Determine the (x, y) coordinate at the center of the cell enclosing the given text.  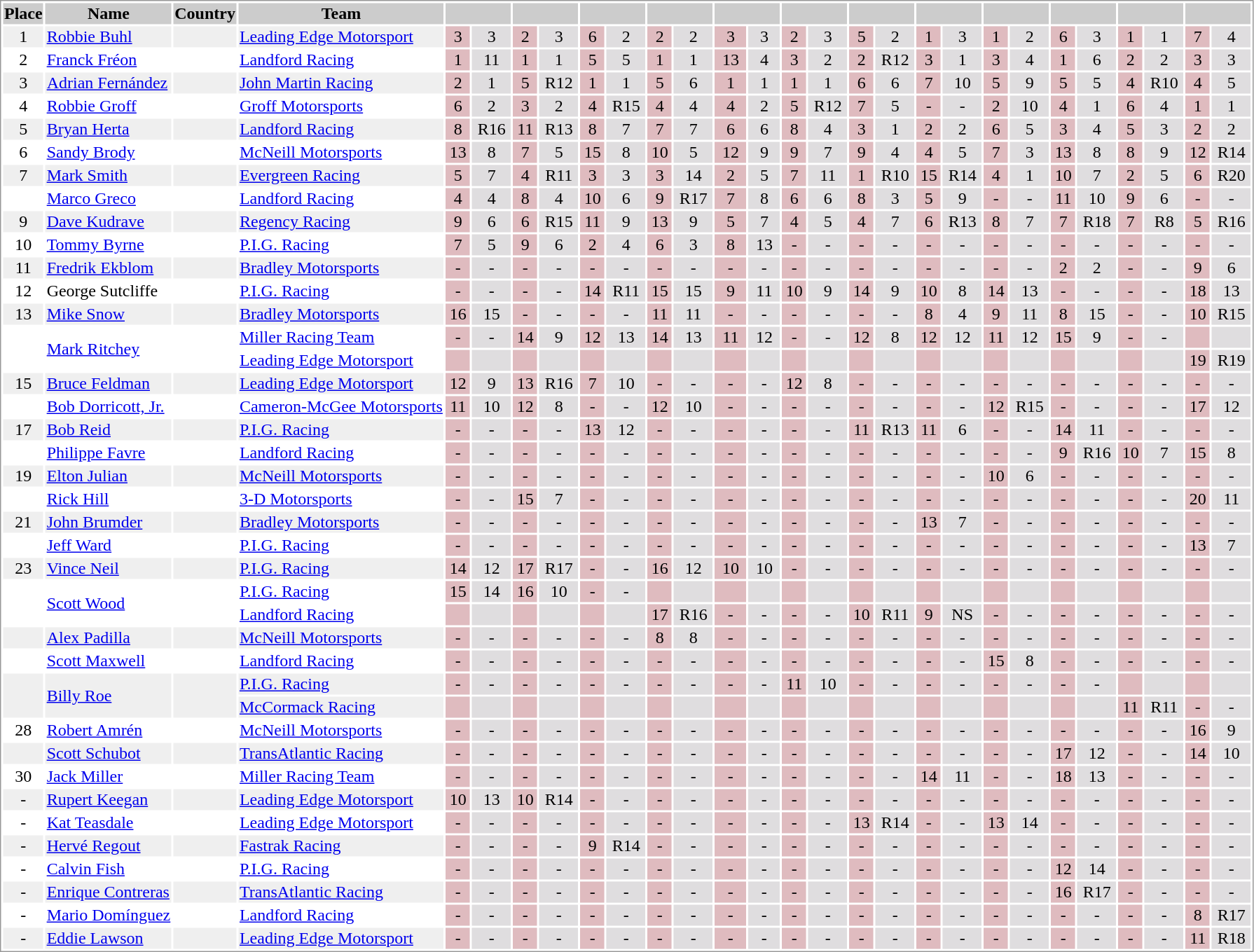
28 (23, 731)
Bob Reid (109, 429)
George Sutcliffe (109, 291)
30 (23, 777)
Calvin Fish (109, 869)
Place (23, 13)
Eddie Lawson (109, 938)
Sandy Brody (109, 152)
Robert Amrén (109, 731)
Scott Wood (109, 604)
John Martin Racing (340, 83)
Bruce Feldman (109, 383)
Philippe Favre (109, 453)
R20 (1232, 176)
Team (340, 13)
Name (109, 13)
McCormack Racing (340, 707)
Mark Smith (109, 176)
23 (23, 568)
R8 (1164, 222)
Robbie Buhl (109, 37)
Bob Dorricott, Jr. (109, 407)
Cameron-McGee Motorsports (340, 407)
Regency Racing (340, 222)
Rupert Keegan (109, 799)
20 (1198, 499)
Enrique Contreras (109, 892)
Scott Schubot (109, 753)
Elton Julian (109, 476)
Tommy Byrne (109, 244)
Alex Padilla (109, 638)
Bryan Herta (109, 130)
John Brumder (109, 522)
Marco Greco (109, 198)
Scott Maxwell (109, 661)
Kat Teasdale (109, 823)
Hervé Regout (109, 846)
21 (23, 522)
Dave Kudrave (109, 222)
NS (963, 614)
Rick Hill (109, 499)
Franck Fréon (109, 60)
Mark Ritchey (109, 349)
Mario Domínguez (109, 916)
Country (205, 13)
Groff Motorsports (340, 106)
Adrian Fernández (109, 83)
Evergreen Racing (340, 176)
Mike Snow (109, 315)
Jeff Ward (109, 546)
R19 (1232, 361)
Billy Roe (109, 696)
Vince Neil (109, 568)
Jack Miller (109, 777)
3-D Motorsports (340, 499)
Fastrak Racing (340, 846)
Robbie Groff (109, 106)
Fredrik Ekblom (109, 268)
